Capture the cell that displays the provided text and extract its (x, y) central coordinate. 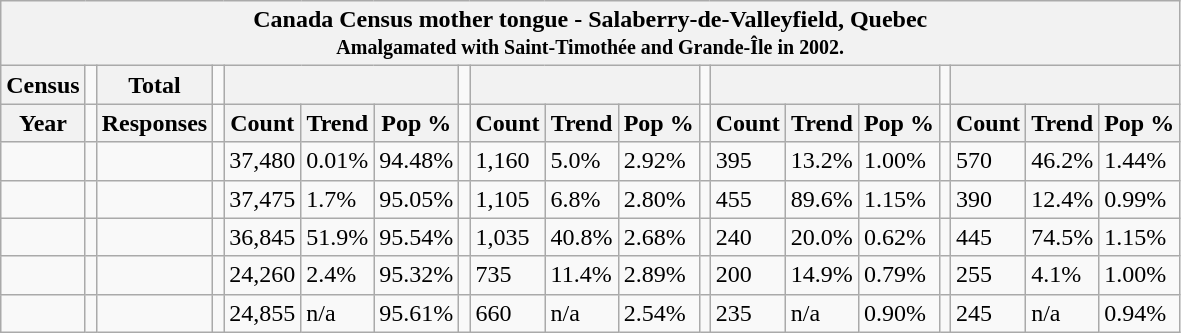
2.54% (658, 313)
95.54% (416, 237)
36,845 (262, 237)
6.8% (582, 199)
660 (508, 313)
37,475 (262, 199)
395 (748, 161)
Total (154, 85)
14.9% (822, 275)
24,855 (262, 313)
94.48% (416, 161)
95.32% (416, 275)
2.89% (658, 275)
74.5% (1062, 237)
445 (988, 237)
4.1% (1062, 275)
Year (43, 123)
13.2% (822, 161)
0.62% (898, 237)
Canada Census mother tongue - Salaberry-de-Valleyfield, QuebecAmalgamated with Saint-Timothée and Grande-Île in 2002. (590, 34)
20.0% (822, 237)
735 (508, 275)
95.61% (416, 313)
2.4% (338, 275)
0.90% (898, 313)
200 (748, 275)
24,260 (262, 275)
235 (748, 313)
1,160 (508, 161)
240 (748, 237)
11.4% (582, 275)
Responses (154, 123)
570 (988, 161)
1.7% (338, 199)
89.6% (822, 199)
5.0% (582, 161)
51.9% (338, 237)
46.2% (1062, 161)
1.44% (1140, 161)
1,035 (508, 237)
455 (748, 199)
12.4% (1062, 199)
2.80% (658, 199)
40.8% (582, 237)
0.99% (1140, 199)
95.05% (416, 199)
245 (988, 313)
255 (988, 275)
1,105 (508, 199)
0.01% (338, 161)
390 (988, 199)
2.68% (658, 237)
Census (43, 85)
0.79% (898, 275)
2.92% (658, 161)
0.94% (1140, 313)
37,480 (262, 161)
